Provide the (x, y) coordinate of the cell's center where the given text is located.  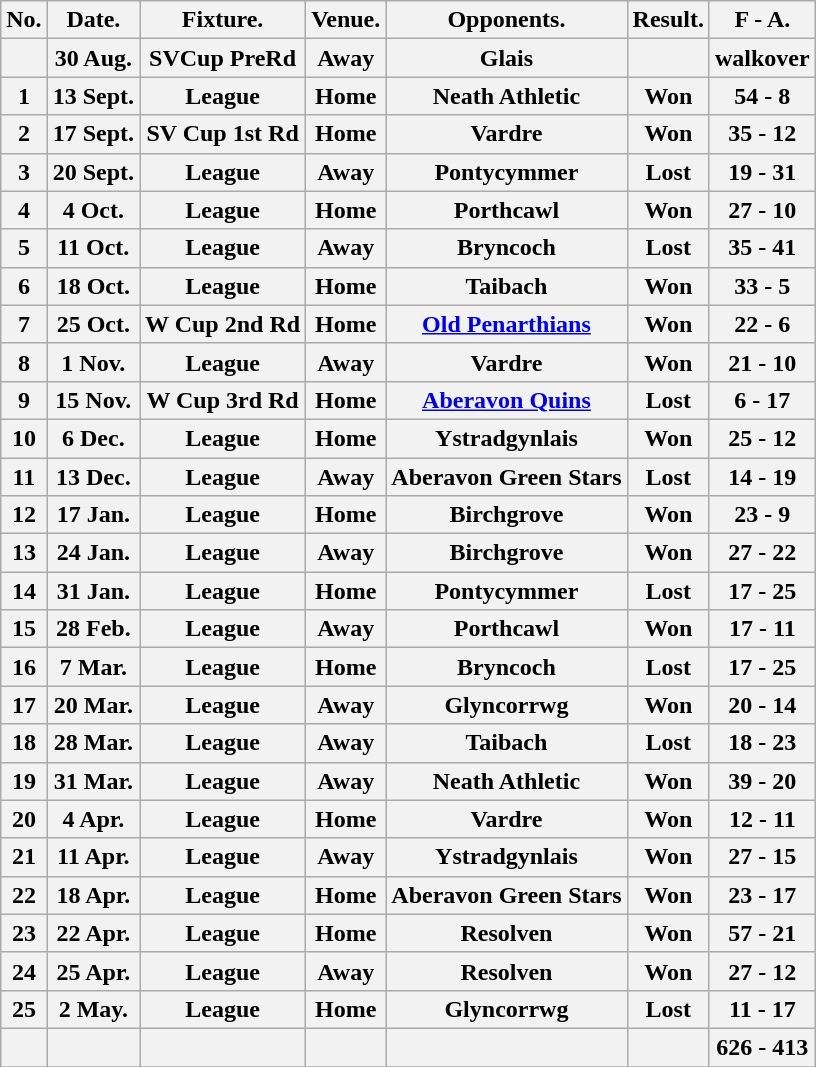
SV Cup 1st Rd (223, 134)
28 Mar. (93, 743)
20 Sept. (93, 172)
9 (24, 400)
4 Apr. (93, 819)
626 - 413 (762, 1047)
15 Nov. (93, 400)
Opponents. (506, 20)
10 (24, 438)
11 Oct. (93, 248)
Result. (668, 20)
No. (24, 20)
22 (24, 895)
13 Sept. (93, 96)
2 (24, 134)
4 Oct. (93, 210)
14 - 19 (762, 477)
24 (24, 971)
17 Sept. (93, 134)
31 Mar. (93, 781)
W Cup 3rd Rd (223, 400)
35 - 41 (762, 248)
30 Aug. (93, 58)
12 (24, 515)
Glais (506, 58)
F - A. (762, 20)
22 - 6 (762, 324)
5 (24, 248)
17 Jan. (93, 515)
18 - 23 (762, 743)
6 Dec. (93, 438)
14 (24, 591)
17 - 11 (762, 629)
54 - 8 (762, 96)
21 (24, 857)
11 - 17 (762, 1009)
6 (24, 286)
18 Apr. (93, 895)
13 Dec. (93, 477)
27 - 15 (762, 857)
17 (24, 705)
Venue. (346, 20)
7 Mar. (93, 667)
SVCup PreRd (223, 58)
35 - 12 (762, 134)
22 Apr. (93, 933)
Date. (93, 20)
15 (24, 629)
Aberavon Quins (506, 400)
12 - 11 (762, 819)
20 - 14 (762, 705)
27 - 12 (762, 971)
1 Nov. (93, 362)
7 (24, 324)
6 - 17 (762, 400)
25 Apr. (93, 971)
25 - 12 (762, 438)
11 (24, 477)
4 (24, 210)
25 Oct. (93, 324)
Fixture. (223, 20)
23 - 9 (762, 515)
W Cup 2nd Rd (223, 324)
27 - 22 (762, 553)
20 (24, 819)
21 - 10 (762, 362)
2 May. (93, 1009)
walkover (762, 58)
27 - 10 (762, 210)
23 (24, 933)
13 (24, 553)
20 Mar. (93, 705)
18 Oct. (93, 286)
3 (24, 172)
28 Feb. (93, 629)
16 (24, 667)
33 - 5 (762, 286)
31 Jan. (93, 591)
39 - 20 (762, 781)
1 (24, 96)
19 (24, 781)
Old Penarthians (506, 324)
19 - 31 (762, 172)
57 - 21 (762, 933)
24 Jan. (93, 553)
23 - 17 (762, 895)
18 (24, 743)
8 (24, 362)
11 Apr. (93, 857)
25 (24, 1009)
